Return the (X, Y) coordinate for the center point of the cell that contains the specified text.  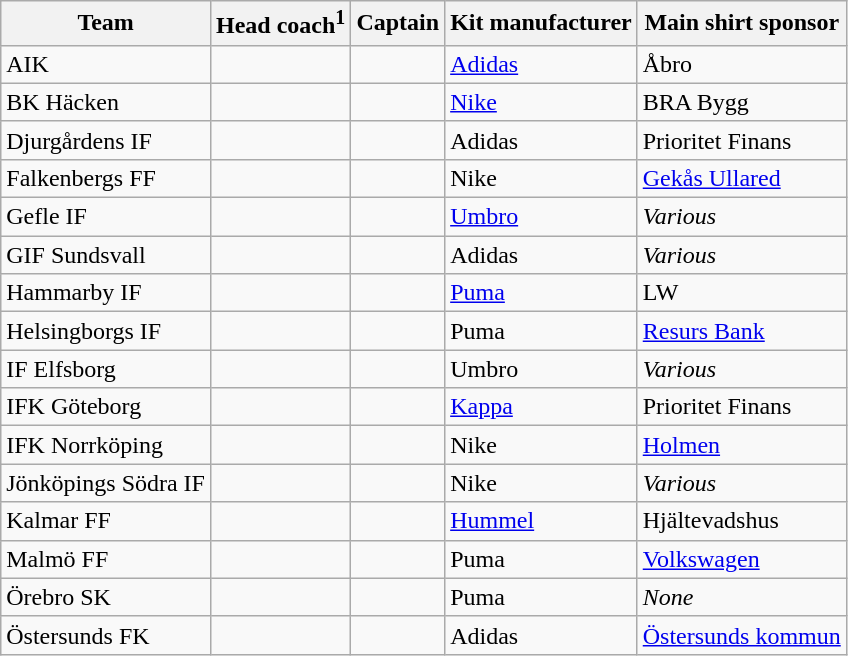
Team (106, 24)
Östersunds FK (106, 635)
Åbro (742, 64)
Gekås Ullared (742, 178)
Captain (398, 24)
AIK (106, 64)
Jönköpings Södra IF (106, 483)
LW (742, 293)
IFK Norrköping (106, 445)
Malmö FF (106, 559)
Östersunds kommun (742, 635)
Örebro SK (106, 597)
BRA Bygg (742, 102)
Hjältevadshus (742, 521)
Hummel (542, 521)
Head coach1 (280, 24)
GIF Sundsvall (106, 255)
IF Elfsborg (106, 369)
None (742, 597)
Falkenbergs FF (106, 178)
Kappa (542, 407)
Helsingborgs IF (106, 331)
Kalmar FF (106, 521)
Holmen (742, 445)
Gefle IF (106, 217)
Main shirt sponsor (742, 24)
Djurgårdens IF (106, 140)
Volkswagen (742, 559)
Resurs Bank (742, 331)
Hammarby IF (106, 293)
Kit manufacturer (542, 24)
IFK Göteborg (106, 407)
BK Häcken (106, 102)
